Extract the (X, Y) coordinate from the center of the cell holding the provided text.  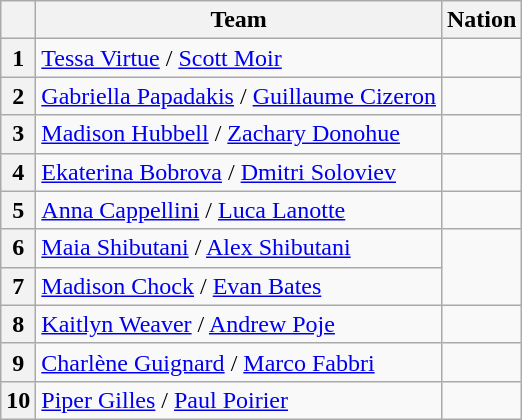
3 (18, 134)
Gabriella Papadakis / Guillaume Cizeron (239, 96)
Piper Gilles / Paul Poirier (239, 400)
Madison Chock / Evan Bates (239, 286)
6 (18, 248)
7 (18, 286)
Madison Hubbell / Zachary Donohue (239, 134)
Ekaterina Bobrova / Dmitri Soloviev (239, 172)
1 (18, 58)
Tessa Virtue / Scott Moir (239, 58)
Maia Shibutani / Alex Shibutani (239, 248)
Team (239, 20)
5 (18, 210)
Anna Cappellini / Luca Lanotte (239, 210)
Kaitlyn Weaver / Andrew Poje (239, 324)
4 (18, 172)
10 (18, 400)
Charlène Guignard / Marco Fabbri (239, 362)
9 (18, 362)
2 (18, 96)
Nation (481, 20)
8 (18, 324)
